Determine the (x, y) coordinate at the center of the cell enclosing the given text.  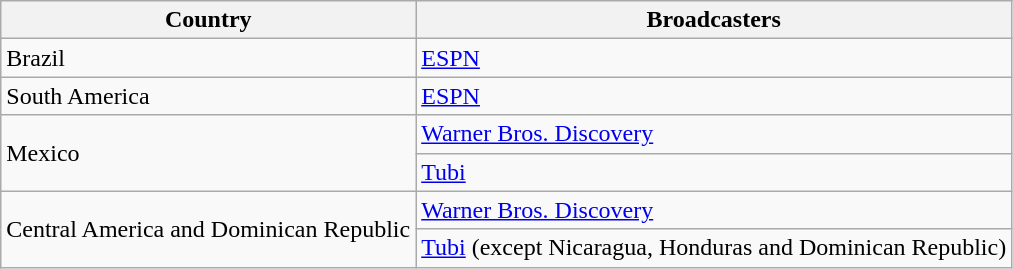
South America (208, 96)
Country (208, 20)
Tubi (714, 172)
Brazil (208, 58)
Tubi (except Nicaragua, Honduras and Dominican Republic) (714, 248)
Central America and Dominican Republic (208, 229)
Broadcasters (714, 20)
Mexico (208, 153)
